Search for the cell housing the specified text and yield its (x, y) center coordinate. 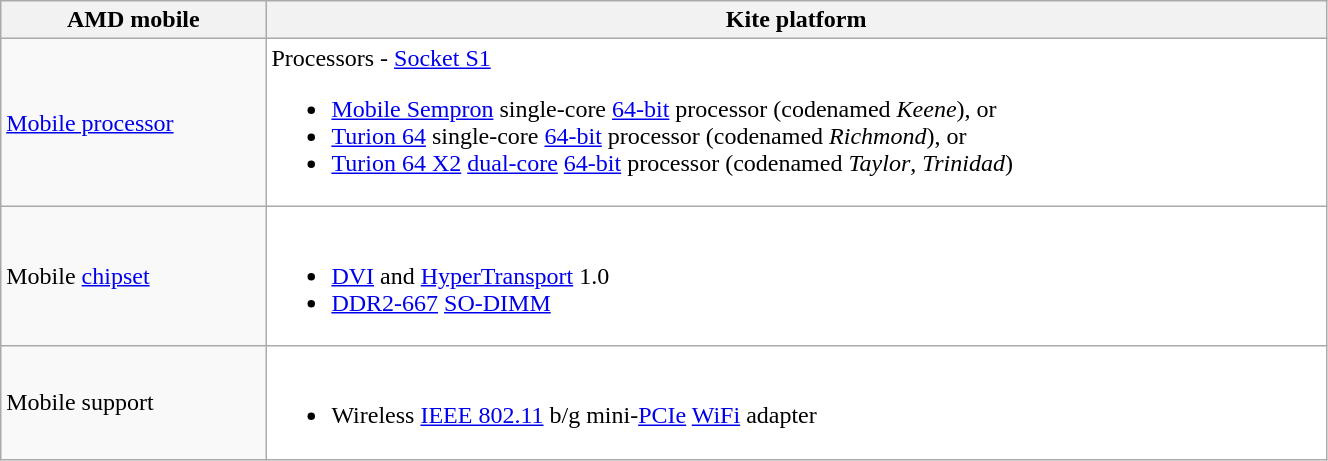
Kite platform (796, 20)
Wireless IEEE 802.11 b/g mini-PCIe WiFi adapter (796, 402)
AMD mobile (134, 20)
Mobile chipset (134, 276)
DVI and HyperTransport 1.0DDR2-667 SO-DIMM (796, 276)
Mobile support (134, 402)
Mobile processor (134, 122)
